Return [X, Y] of the center of cell containing provided text 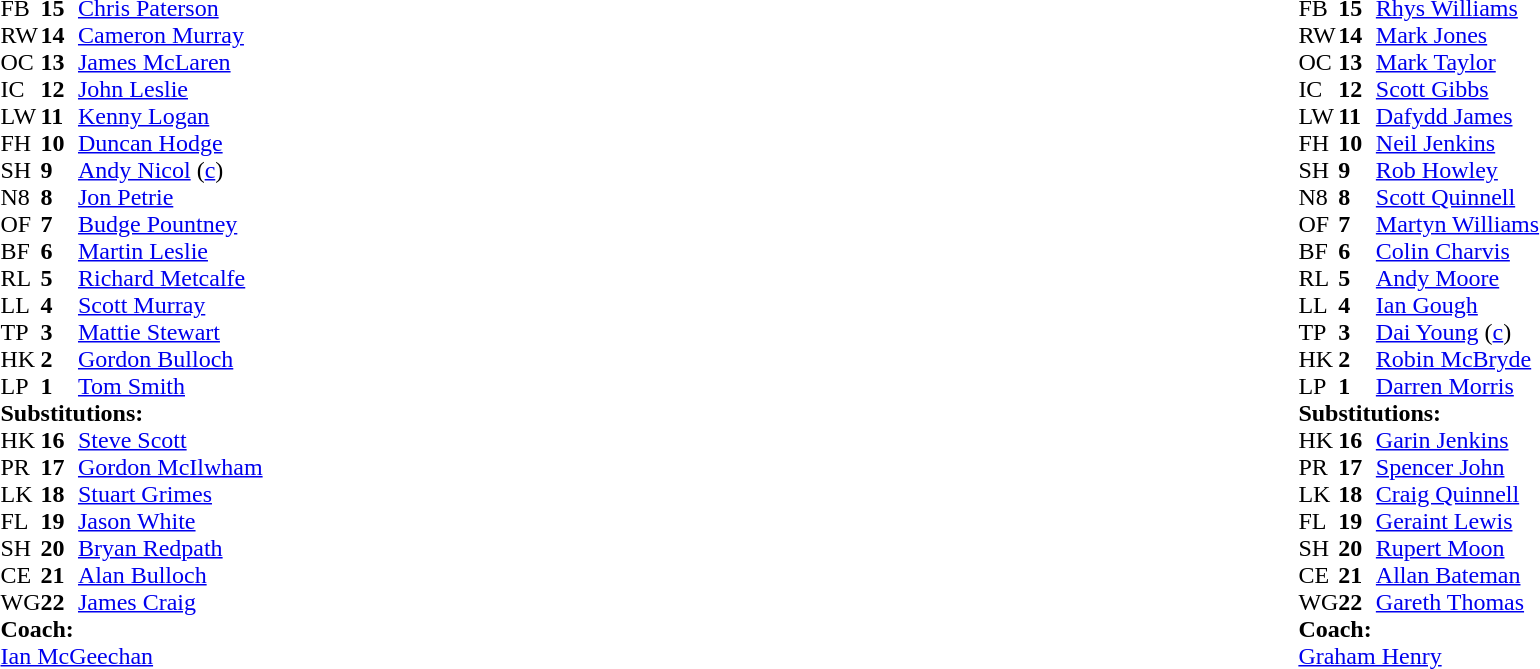
Andy Nicol (c) [170, 170]
Rupert Moon [1458, 548]
Bryan Redpath [170, 548]
Ian Gough [1458, 306]
James McLaren [170, 62]
Craig Quinnell [1458, 494]
Robin McBryde [1458, 360]
Duncan Hodge [170, 144]
Alan Bulloch [170, 576]
Darren Morris [1458, 386]
Garin Jenkins [1458, 440]
Steve Scott [170, 440]
Neil Jenkins [1458, 144]
Stuart Grimes [170, 494]
Martyn Williams [1458, 224]
Allan Bateman [1458, 576]
Scott Quinnell [1458, 198]
Andy Moore [1458, 278]
James Craig [170, 602]
Scott Gibbs [1458, 90]
Kenny Logan [170, 116]
Graham Henry [1418, 656]
Gordon McIlwham [170, 468]
Mattie Stewart [170, 332]
Gordon Bulloch [170, 360]
Mark Taylor [1458, 62]
Cameron Murray [170, 36]
Tom Smith [170, 386]
Richard Metcalfe [170, 278]
John Leslie [170, 90]
Rob Howley [1458, 170]
Spencer John [1458, 468]
Ian McGeechan [131, 656]
Dafydd James [1458, 116]
Scott Murray [170, 306]
Colin Charvis [1458, 252]
Dai Young (c) [1458, 332]
Mark Jones [1458, 36]
Budge Pountney [170, 224]
Geraint Lewis [1458, 522]
Jason White [170, 522]
Jon Petrie [170, 198]
Gareth Thomas [1458, 602]
Martin Leslie [170, 252]
